Determine the (x, y) coordinate at the center of the cell enclosing the given text.  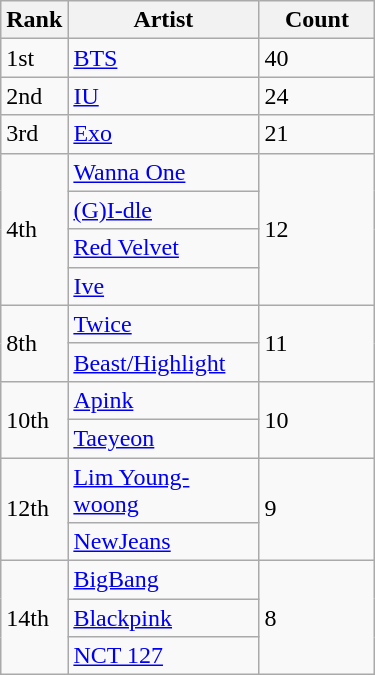
BTS (164, 58)
Lim Young-woong (164, 490)
Apink (164, 400)
10 (317, 419)
NCT 127 (164, 656)
14th (34, 618)
Ive (164, 286)
Taeyeon (164, 438)
Beast/Highlight (164, 362)
Count (317, 20)
3rd (34, 134)
10th (34, 419)
Wanna One (164, 172)
4th (34, 229)
8 (317, 618)
21 (317, 134)
11 (317, 343)
2nd (34, 96)
12th (34, 510)
Twice (164, 324)
24 (317, 96)
40 (317, 58)
NewJeans (164, 542)
Artist (164, 20)
8th (34, 343)
(G)I-dle (164, 210)
BigBang (164, 580)
12 (317, 229)
Exo (164, 134)
1st (34, 58)
Blackpink (164, 618)
Rank (34, 20)
Red Velvet (164, 248)
IU (164, 96)
9 (317, 510)
